Identify which cell holds the provided text, then report its (X, Y) central coordinate. 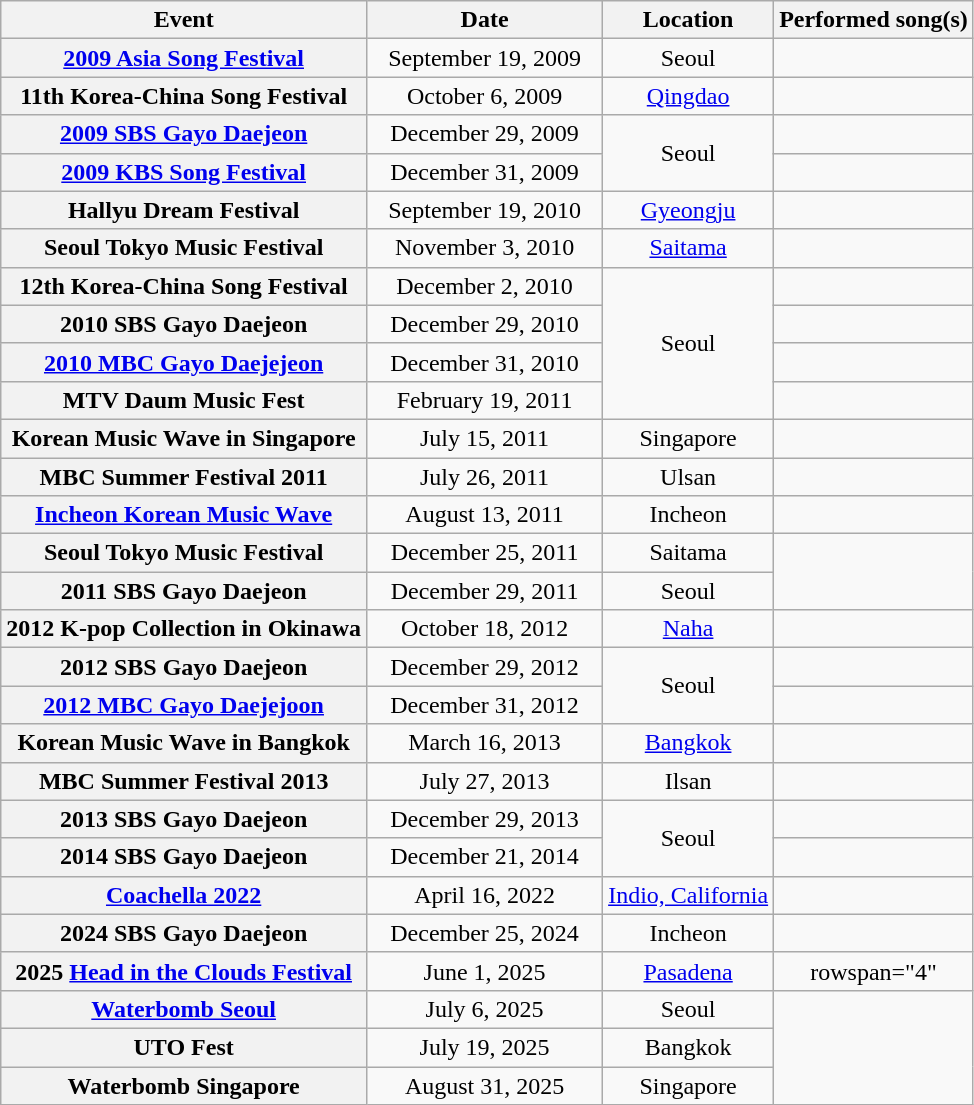
December 31, 2012 (485, 705)
December 25, 2011 (485, 553)
2014 SBS Gayo Daejeon (184, 857)
2011 SBS Gayo Daejeon (184, 591)
September 19, 2010 (485, 210)
December 29, 2013 (485, 819)
Naha (688, 629)
October 6, 2009 (485, 96)
Ilsan (688, 781)
2024 SBS Gayo Daejeon (184, 933)
April 16, 2022 (485, 895)
June 1, 2025 (485, 971)
December 29, 2009 (485, 134)
December 29, 2011 (485, 591)
11th Korea-China Song Festival (184, 96)
Korean Music Wave in Singapore (184, 438)
July 27, 2013 (485, 781)
July 6, 2025 (485, 1009)
Gyeongju (688, 210)
Qingdao (688, 96)
December 29, 2010 (485, 324)
Coachella 2022 (184, 895)
July 15, 2011 (485, 438)
2025 Head in the Clouds Festival (184, 971)
December 31, 2009 (485, 172)
2012 SBS Gayo Daejeon (184, 667)
August 13, 2011 (485, 515)
December 25, 2024 (485, 933)
2009 SBS Gayo Daejeon (184, 134)
Incheon Korean Music Wave (184, 515)
2009 Asia Song Festival (184, 58)
March 16, 2013 (485, 743)
Korean Music Wave in Bangkok (184, 743)
2013 SBS Gayo Daejeon (184, 819)
2012 K-pop Collection in Okinawa (184, 629)
February 19, 2011 (485, 400)
Hallyu Dream Festival (184, 210)
October 18, 2012 (485, 629)
December 2, 2010 (485, 286)
July 26, 2011 (485, 477)
December 21, 2014 (485, 857)
November 3, 2010 (485, 248)
August 31, 2025 (485, 1085)
December 29, 2012 (485, 667)
2010 MBC Gayo Daejejeon (184, 362)
rowspan="4" (874, 971)
12th Korea-China Song Festival (184, 286)
MTV Daum Music Fest (184, 400)
Date (485, 20)
July 19, 2025 (485, 1047)
Indio, California (688, 895)
2012 MBC Gayo Daejejoon (184, 705)
Event (184, 20)
UTO Fest (184, 1047)
MBC Summer Festival 2013 (184, 781)
2010 SBS Gayo Daejeon (184, 324)
Performed song(s) (874, 20)
Waterbomb Singapore (184, 1085)
September 19, 2009 (485, 58)
Waterbomb Seoul (184, 1009)
Ulsan (688, 477)
2009 KBS Song Festival (184, 172)
Pasadena (688, 971)
MBC Summer Festival 2011 (184, 477)
December 31, 2010 (485, 362)
Location (688, 20)
